From the cell containing the given text, extract its center point as [X, Y] coordinate. 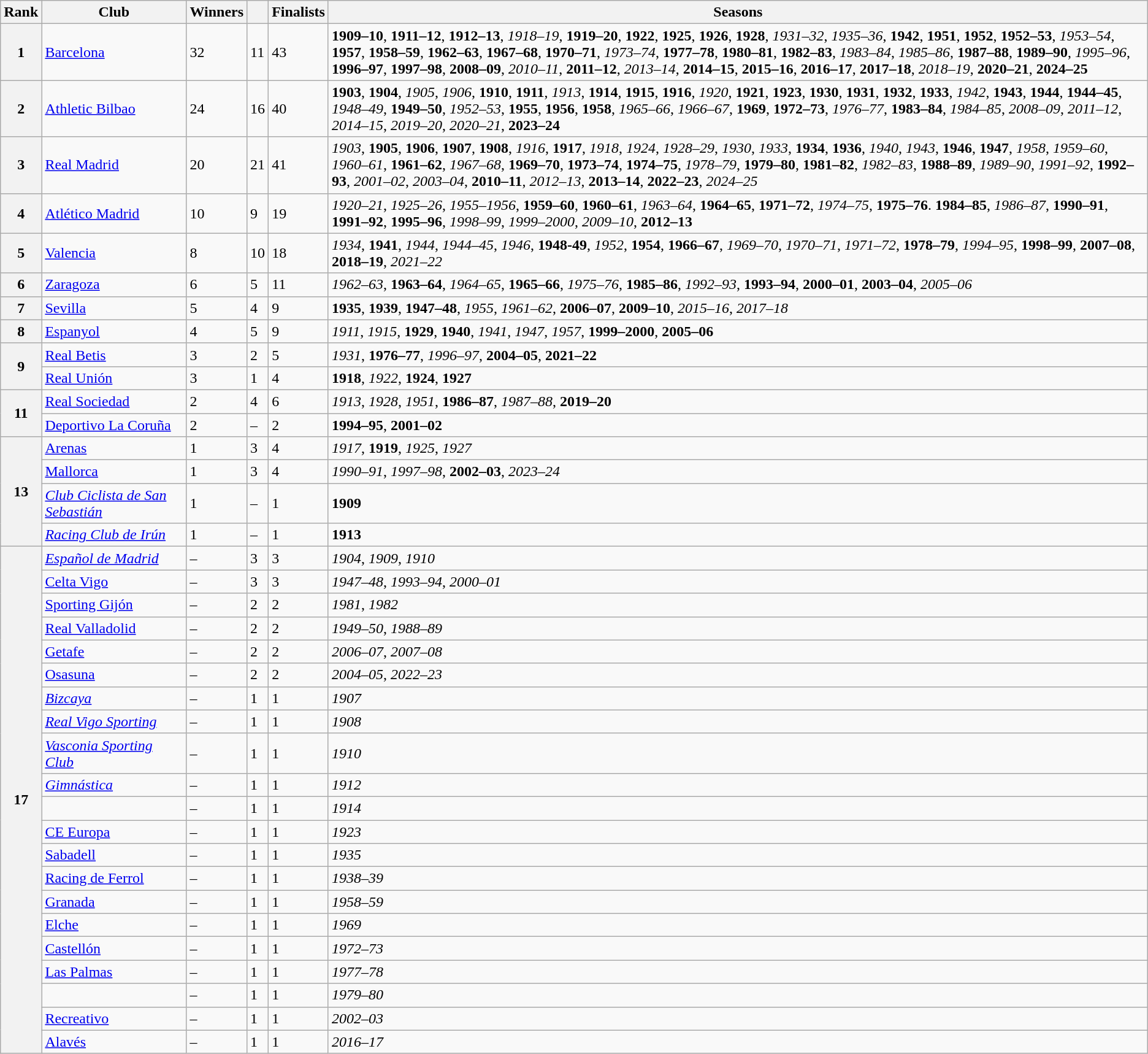
1931, 1976–77, 1996–97, 2004–05, 2021–22 [738, 355]
Seasons [738, 12]
Recreativo [114, 1018]
1913, 1928, 1951, 1986–87, 1987–88, 2019–20 [738, 401]
1934, 1941, 1944, 1944–45, 1946, 1948-49, 1952, 1954, 1966–67, 1969–70, 1970–71, 1971–72, 1978–79, 1994–95, 1998–99, 2007–08, 2018–19, 2021–22 [738, 253]
2006–07, 2007–08 [738, 652]
Real Valladolid [114, 628]
2004–05, 2022–23 [738, 675]
18 [299, 253]
21 [258, 165]
1949–50, 1988–89 [738, 628]
Castellón [114, 948]
1981, 1982 [738, 605]
32 [217, 52]
1994–95, 2001–02 [738, 425]
1911, 1915, 1929, 1940, 1941, 1947, 1957, 1999–2000, 2005–06 [738, 331]
Real Vigo Sporting [114, 721]
Español de Madrid [114, 558]
Deportivo La Coruña [114, 425]
Sporting Gijón [114, 605]
1962–63, 1963–64, 1964–65, 1965–66, 1975–76, 1985–86, 1992–93, 1993–94, 2000–01, 2003–04, 2005–06 [738, 285]
Mallorca [114, 472]
1904, 1909, 1910 [738, 558]
1938–39 [738, 879]
Racing Club de Irún [114, 535]
Elche [114, 925]
43 [299, 52]
40 [299, 109]
Sevilla [114, 308]
Real Unión [114, 378]
1935 [738, 855]
16 [258, 109]
13 [21, 492]
Granada [114, 902]
Alavés [114, 1042]
1979–80 [738, 995]
Valencia [114, 253]
Bizcaya [114, 698]
Rank [21, 12]
7 [21, 308]
1917, 1919, 1925, 1927 [738, 448]
Real Betis [114, 355]
1947–48, 1993–94, 2000–01 [738, 582]
19 [299, 213]
2016–17 [738, 1042]
1969 [738, 925]
Arenas [114, 448]
CE Europa [114, 831]
Getafe [114, 652]
1990–91, 1997–98, 2002–03, 2023–24 [738, 472]
Sabadell [114, 855]
1913 [738, 535]
Real Sociedad [114, 401]
1912 [738, 785]
1914 [738, 808]
Espanyol [114, 331]
24 [217, 109]
Real Madrid [114, 165]
1935, 1939, 1947–48, 1955, 1961–62, 2006–07, 2009–10, 2015–16, 2017–18 [738, 308]
1918, 1922, 1924, 1927 [738, 378]
Finalists [299, 12]
1908 [738, 721]
Celta Vigo [114, 582]
1909 [738, 503]
1972–73 [738, 948]
1910 [738, 753]
Club Ciclista de San Sebastián [114, 503]
2002–03 [738, 1018]
Barcelona [114, 52]
41 [299, 165]
17 [21, 800]
Gimnástica [114, 785]
Athletic Bilbao [114, 109]
Vasconia Sporting Club [114, 753]
1958–59 [738, 902]
1977–78 [738, 972]
1907 [738, 698]
Las Palmas [114, 972]
Club [114, 12]
Atlético Madrid [114, 213]
1923 [738, 831]
Winners [217, 12]
20 [217, 165]
Zaragoza [114, 285]
Osasuna [114, 675]
Racing de Ferrol [114, 879]
